Find where the given text appears and provide that cell's center as (x, y) coordinate. 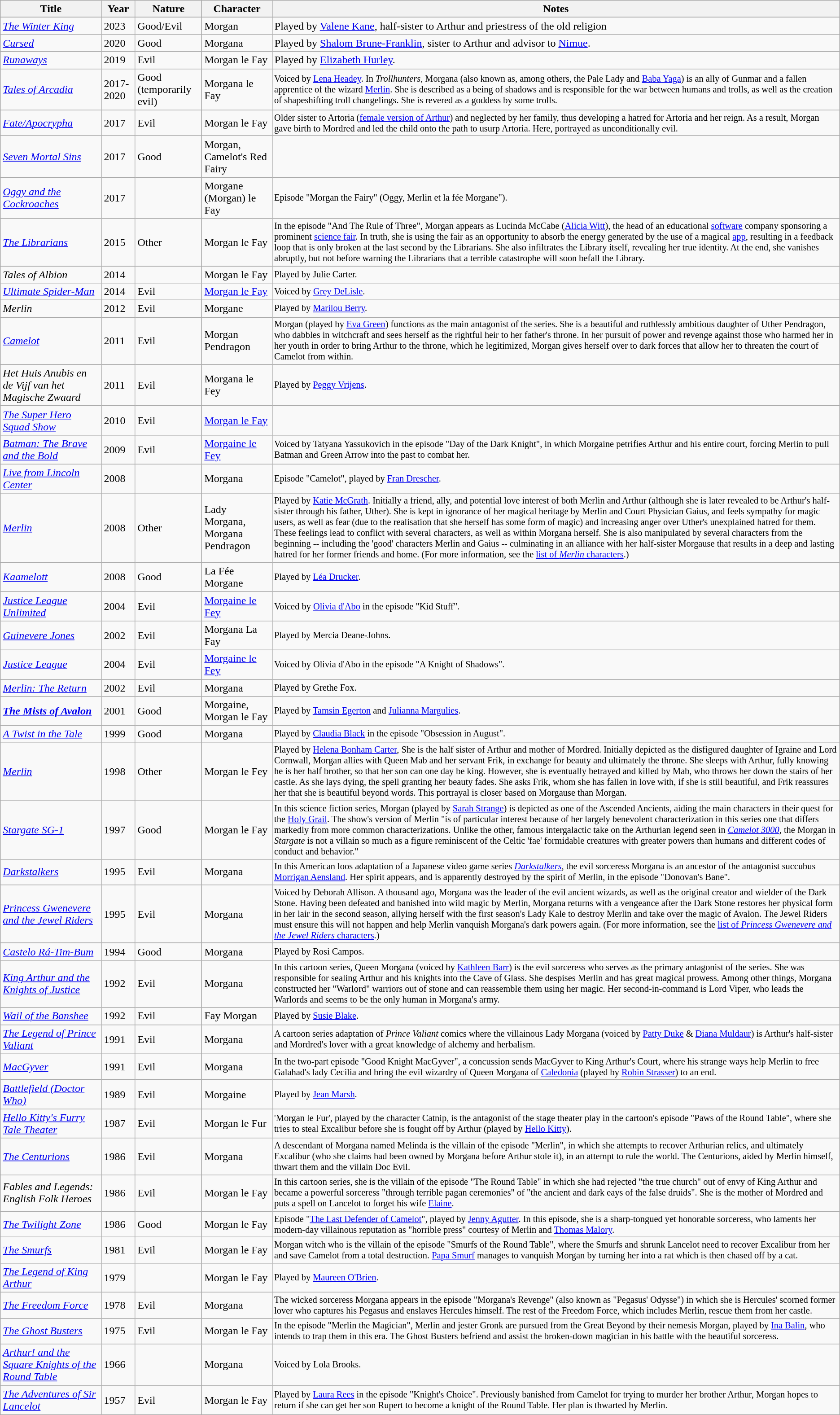
Morgan le Fur (237, 1124)
Batman: The Brave and the Bold (51, 450)
Het Huis Anubis en de Vijf van het Magische Zwaard (51, 385)
Played by Elizabeth Hurley. (556, 60)
Good/Evil (169, 26)
The Legend of King Arthur (51, 1278)
Ultimate Spider-Man (51, 292)
Played by Marilou Berry. (556, 309)
2019 (118, 60)
The Super Hero Squad Show (51, 420)
1997 (118, 830)
Stargate SG-1 (51, 830)
The Librarians (51, 242)
2010 (118, 420)
The Smurfs (51, 1250)
Episode "Camelot", played by Fran Drescher. (556, 479)
2017-2020 (118, 89)
Princess Gwenevere and the Jewel Riders (51, 914)
Character (237, 9)
Guinevere Jones (51, 635)
Voiced by Olivia d'Abo in the episode "Kid Stuff". (556, 606)
Year (118, 9)
Lady Morgana, Morgana Pendragon (237, 528)
Good (temporarily evil) (169, 89)
The Winter King (51, 26)
Arthur! and the Square Knights of the Round Table (51, 1365)
Fay Morgan (237, 1016)
2009 (118, 450)
2001 (118, 711)
Voiced by Lola Brooks. (556, 1365)
Played by Claudia Black in the episode "Obsession in August". (556, 734)
2020 (118, 43)
1987 (118, 1124)
Oggy and the Cockroaches (51, 198)
Hello Kitty's Furry Tale Theater (51, 1124)
Merlin: The Return (51, 688)
The Adventures of Sir Lancelot (51, 1400)
Played by Peggy Vrijens. (556, 385)
2012 (118, 309)
Played by Julie Carter. (556, 274)
Cursed (51, 43)
The Legend of Prince Valiant (51, 1039)
1957 (118, 1400)
Played by Maureen O'Brien. (556, 1278)
MacGyver (51, 1067)
1998 (118, 772)
Played by Shalom Brune-Franklin, sister to Arthur and advisor to Nimue. (556, 43)
Morgana le Fay (237, 89)
Morgane (Morgan) le Fay (237, 198)
La Fée Morgane (237, 577)
Played by Valene Kane, half-sister to Arthur and priestress of the old religion (556, 26)
Played by Mercia Deane-Johns. (556, 635)
A Twist in the Tale (51, 734)
Morgan le Fey (237, 772)
Played by Rosi Campos. (556, 951)
Darkstalkers (51, 872)
1989 (118, 1094)
1979 (118, 1278)
2023 (118, 26)
1994 (118, 951)
Castelo Rá-Tim-Bum (51, 951)
Runaways (51, 60)
King Arthur and the Knights of Justice (51, 984)
The Freedom Force (51, 1305)
1981 (118, 1250)
Morgan, Camelot's Red Fairy (237, 157)
1999 (118, 734)
Fables and Legends: English Folk Heroes (51, 1193)
Morgaine (237, 1094)
The Ghost Busters (51, 1331)
Justice League Unlimited (51, 606)
Morgan Pendragon (237, 341)
Live from Lincoln Center (51, 479)
Morgane (237, 309)
The Twilight Zone (51, 1224)
1975 (118, 1331)
1978 (118, 1305)
Morgaine, Morgan le Fay (237, 711)
Wail of the Banshee (51, 1016)
Played by Grethe Fox. (556, 688)
Morgan (237, 26)
Battlefield (Doctor Who) (51, 1094)
Tales of Albion (51, 274)
Morgana le Fey (237, 385)
Kaamelott (51, 577)
Notes (556, 9)
Voiced by Grey DeLisle. (556, 292)
The Mists of Avalon (51, 711)
Voiced by Olivia d'Abo in the episode "A Knight of Shadows". (556, 664)
The Centurions (51, 1157)
Tales of Arcadia (51, 89)
Fate/Apocrypha (51, 123)
Title (51, 9)
Justice League (51, 664)
Episode "Morgan the Fairy" (Oggy, Merlin et la fée Morgane"). (556, 198)
1966 (118, 1365)
Played by Tamsin Egerton and Julianna Margulies. (556, 711)
Camelot (51, 341)
Nature (169, 9)
Morgana La Fay (237, 635)
Played by Susie Blake. (556, 1016)
Played by Jean Marsh. (556, 1094)
2015 (118, 242)
Seven Mortal Sins (51, 157)
Played by Léa Drucker. (556, 577)
